Capture the cell that displays the provided text and extract its (X, Y) central coordinate. 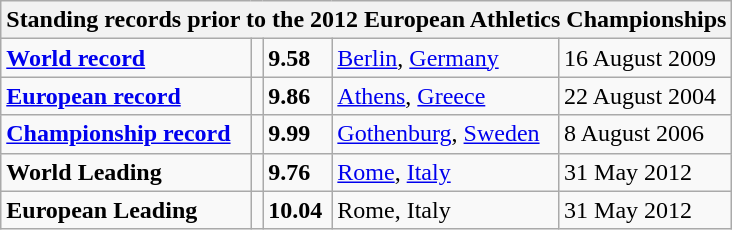
22 August 2004 (646, 96)
9.99 (298, 134)
Championship record (126, 134)
European record (126, 96)
Athens, Greece (446, 96)
9.86 (298, 96)
9.76 (298, 172)
Standing records prior to the 2012 European Athletics Championships (366, 20)
9.58 (298, 58)
World record (126, 58)
16 August 2009 (646, 58)
Berlin, Germany (446, 58)
Gothenburg, Sweden (446, 134)
8 August 2006 (646, 134)
10.04 (298, 210)
World Leading (126, 172)
European Leading (126, 210)
